Determine the [x, y] coordinate at the center of the cell enclosing the given text.  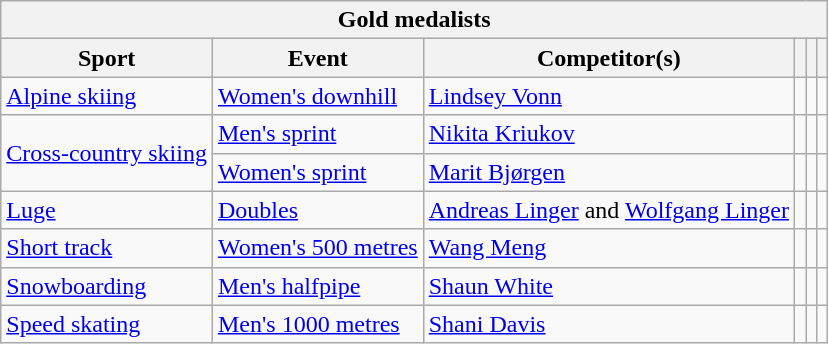
Gold medalists [414, 20]
Shaun White [608, 286]
Women's 500 metres [318, 248]
Sport [107, 58]
Short track [107, 248]
Men's sprint [318, 134]
Event [318, 58]
Snowboarding [107, 286]
Marit Bjørgen [608, 172]
Cross-country skiing [107, 153]
Luge [107, 210]
Lindsey Vonn [608, 96]
Alpine skiing [107, 96]
Nikita Kriukov [608, 134]
Andreas Linger and Wolfgang Linger [608, 210]
Men's halfpipe [318, 286]
Women's downhill [318, 96]
Competitor(s) [608, 58]
Speed skating [107, 324]
Doubles [318, 210]
Women's sprint [318, 172]
Shani Davis [608, 324]
Men's 1000 metres [318, 324]
Wang Meng [608, 248]
